Search for the cell housing the specified text and yield its [X, Y] center coordinate. 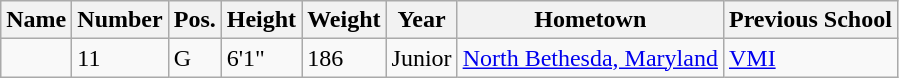
Number [120, 20]
Weight [344, 20]
11 [120, 58]
186 [344, 58]
Previous School [810, 20]
Junior [422, 58]
Name [36, 20]
Year [422, 20]
G [194, 58]
Pos. [194, 20]
6'1" [261, 58]
North Bethesda, Maryland [590, 58]
Hometown [590, 20]
VMI [810, 58]
Height [261, 20]
